Find where the given text appears and provide that cell's center as [X, Y] coordinate. 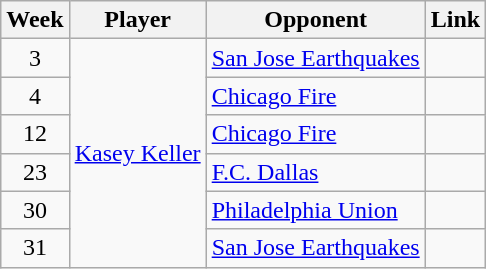
12 [35, 134]
Link [455, 20]
3 [35, 58]
Player [138, 20]
4 [35, 96]
Week [35, 20]
F.C. Dallas [316, 172]
Opponent [316, 20]
Philadelphia Union [316, 210]
23 [35, 172]
Kasey Keller [138, 153]
30 [35, 210]
31 [35, 248]
